Search for the cell housing the specified text and yield its (X, Y) center coordinate. 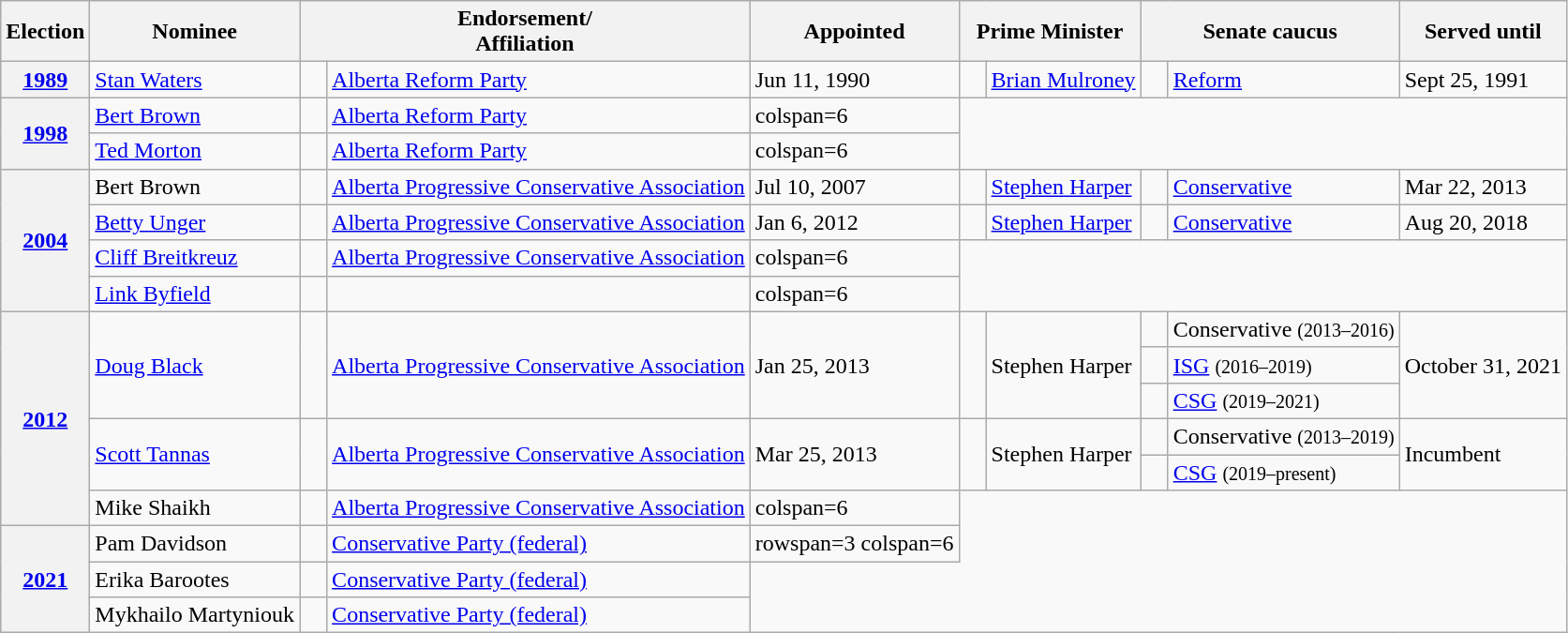
Appointed (855, 32)
1998 (45, 133)
Link Byfield (195, 294)
Prime Minister (1050, 32)
2012 (45, 418)
Mar 25, 2013 (855, 454)
rowspan=3 colspan=6 (855, 544)
1989 (45, 80)
Jul 10, 2007 (855, 187)
Doug Black (195, 365)
Scott Tannas (195, 454)
Betty Unger (195, 222)
Jan 25, 2013 (855, 365)
Pam Davidson (195, 544)
Cliff Breitkreuz (195, 258)
Election (45, 32)
Incumbent (1483, 454)
Conservative (2013–2019) (1284, 436)
Aug 20, 2018 (1483, 222)
Mykhailo Martyniouk (195, 615)
October 31, 2021 (1483, 365)
2004 (45, 240)
Brian Mulroney (1063, 80)
CSG (2019–present) (1284, 472)
Sept 25, 1991 (1483, 80)
Stan Waters (195, 80)
Jun 11, 1990 (855, 80)
Endorsement/Affiliation (525, 32)
CSG (2019–2021) (1284, 400)
Nominee (195, 32)
Erika Barootes (195, 580)
Senate caucus (1270, 32)
2021 (45, 580)
Conservative (2013–2016) (1284, 329)
Served until (1483, 32)
ISG (2016–2019) (1284, 365)
Jan 6, 2012 (855, 222)
Mar 22, 2013 (1483, 187)
Reform (1284, 80)
Ted Morton (195, 151)
Mike Shaikh (195, 508)
